For the text-containing cell, return its midpoint in (X, Y) coordinate format. 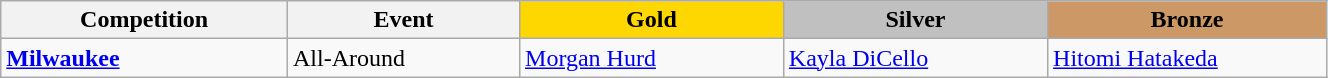
Milwaukee (144, 58)
Hitomi Hatakeda (1188, 58)
Event (403, 20)
Kayla DiCello (915, 58)
All-Around (403, 58)
Morgan Hurd (652, 58)
Gold (652, 20)
Bronze (1188, 20)
Competition (144, 20)
Silver (915, 20)
